Find where the given text appears and provide that cell's center as [x, y] coordinate. 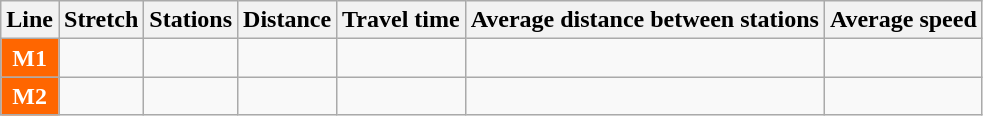
M1 [30, 58]
Stretch [100, 20]
Average distance between stations [644, 20]
Travel time [402, 20]
Stations [191, 20]
M2 [30, 96]
Distance [288, 20]
Line [30, 20]
Average speed [903, 20]
